Pinpoint the cell where the given text exists, returning its [x, y] midpoint coordinate. 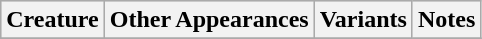
Notes [446, 20]
Variants [363, 20]
Creature [52, 20]
Other Appearances [209, 20]
